Capture the cell that displays the provided text and extract its (X, Y) central coordinate. 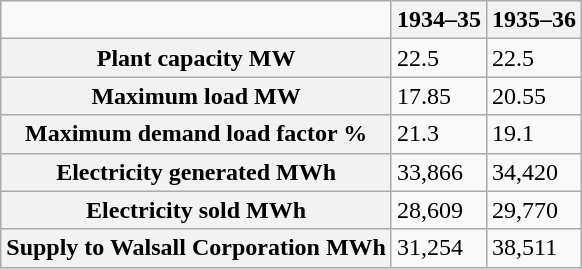
31,254 (438, 248)
Supply to Walsall Corporation MWh (196, 248)
1935–36 (534, 20)
Maximum load MW (196, 96)
34,420 (534, 172)
Plant capacity MW (196, 58)
19.1 (534, 134)
Maximum demand load factor % (196, 134)
28,609 (438, 210)
1934–35 (438, 20)
29,770 (534, 210)
38,511 (534, 248)
17.85 (438, 96)
Electricity generated MWh (196, 172)
20.55 (534, 96)
21.3 (438, 134)
33,866 (438, 172)
Electricity sold MWh (196, 210)
